Find where the given text appears and provide that cell's center as [X, Y] coordinate. 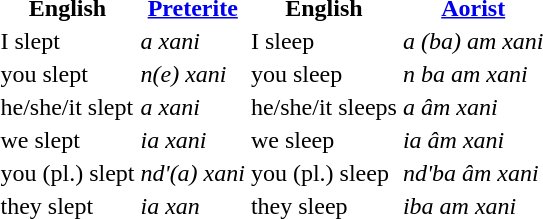
we sleep [324, 140]
you (pl.) sleep [324, 173]
nd'(a) xani [192, 173]
ia xani [192, 140]
you sleep [324, 74]
n(e) xani [192, 74]
I sleep [324, 41]
he/she/it sleeps [324, 107]
